Pinpoint the cell where the given text exists, returning its [x, y] midpoint coordinate. 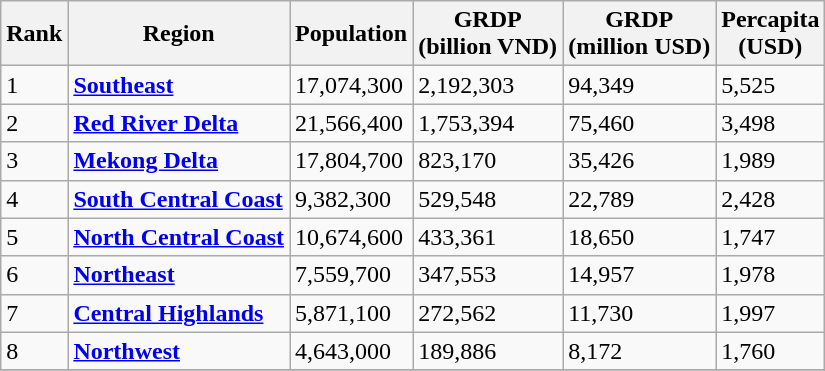
1 [34, 85]
Southeast [179, 85]
Population [352, 34]
11,730 [640, 313]
75,460 [640, 123]
347,553 [488, 275]
1,997 [770, 313]
529,548 [488, 199]
Red River Delta [179, 123]
1,747 [770, 237]
5,525 [770, 85]
GRDP(million USD) [640, 34]
1,760 [770, 351]
Northeast [179, 275]
189,886 [488, 351]
22,789 [640, 199]
4,643,000 [352, 351]
1,989 [770, 161]
3,498 [770, 123]
8,172 [640, 351]
823,170 [488, 161]
9,382,300 [352, 199]
21,566,400 [352, 123]
Central Highlands [179, 313]
2 [34, 123]
2,192,303 [488, 85]
8 [34, 351]
18,650 [640, 237]
Percapita(USD) [770, 34]
Rank [34, 34]
7 [34, 313]
South Central Coast [179, 199]
5,871,100 [352, 313]
7,559,700 [352, 275]
6 [34, 275]
17,074,300 [352, 85]
17,804,700 [352, 161]
GRDP(billion VND) [488, 34]
1,753,394 [488, 123]
5 [34, 237]
14,957 [640, 275]
35,426 [640, 161]
433,361 [488, 237]
3 [34, 161]
272,562 [488, 313]
94,349 [640, 85]
10,674,600 [352, 237]
1,978 [770, 275]
2,428 [770, 199]
4 [34, 199]
North Central Coast [179, 237]
Region [179, 34]
Mekong Delta [179, 161]
Northwest [179, 351]
